Locate the cell with the specified text and output its (x, y) center coordinate. 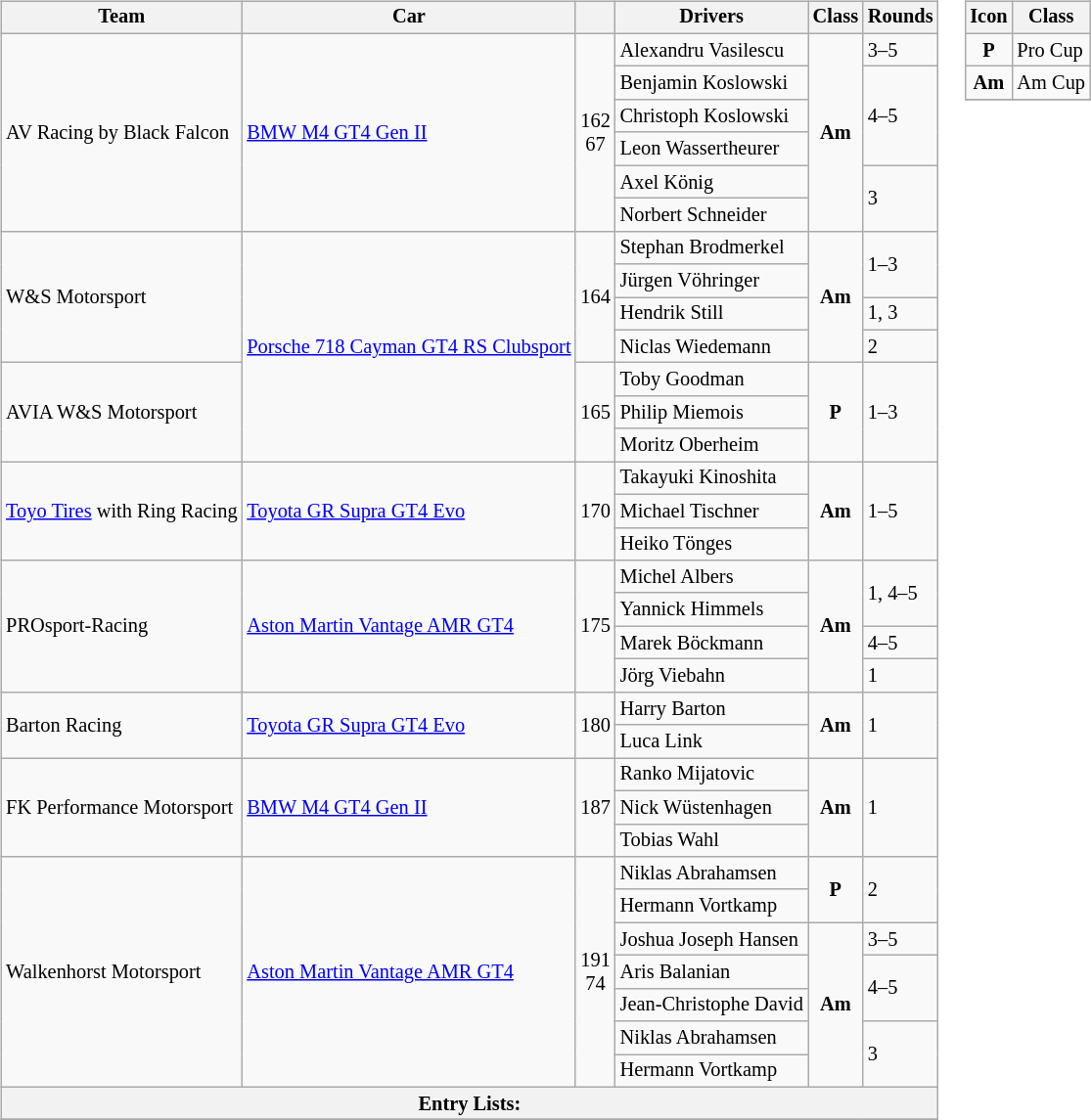
Jörg Viebahn (712, 676)
Joshua Joseph Hansen (712, 939)
Takayuki Kinoshita (712, 478)
Jürgen Vöhringer (712, 281)
Marek Böckmann (712, 643)
Toby Goodman (712, 380)
Ranko Mijatovic (712, 775)
175 (595, 626)
Norbert Schneider (712, 215)
Entry Lists: (470, 1103)
Team (121, 18)
AV Racing by Black Falcon (121, 132)
187 (595, 808)
Alexandru Vasilescu (712, 50)
Am Cup (1051, 83)
Car (409, 18)
Harry Barton (712, 708)
Niclas Wiedemann (712, 346)
Michael Tischner (712, 511)
Jean-Christophe David (712, 1005)
170 (595, 511)
FK Performance Motorsport (121, 808)
Toyo Tires with Ring Racing (121, 511)
Porsche 718 Cayman GT4 RS Clubsport (409, 346)
1–5 (900, 511)
19174 (595, 972)
Icon (988, 18)
Leon Wassertheurer (712, 149)
Axel König (712, 182)
Hendrik Still (712, 314)
Aris Balanian (712, 972)
Barton Racing (121, 724)
180 (595, 724)
Drivers (712, 18)
165 (595, 413)
Benjamin Koslowski (712, 83)
Philip Miemois (712, 413)
Walkenhorst Motorsport (121, 972)
Pro Cup (1051, 50)
Christoph Koslowski (712, 116)
164 (595, 297)
1, 3 (900, 314)
Tobias Wahl (712, 840)
W&S Motorsport (121, 297)
Moritz Oberheim (712, 445)
16267 (595, 132)
Nick Wüstenhagen (712, 807)
Stephan Brodmerkel (712, 247)
Heiko Tönges (712, 544)
Rounds (900, 18)
Yannick Himmels (712, 609)
Luca Link (712, 741)
1, 4–5 (900, 593)
Michel Albers (712, 577)
PROsport-Racing (121, 626)
AVIA W&S Motorsport (121, 413)
